Return [X, Y] of the center of cell containing provided text 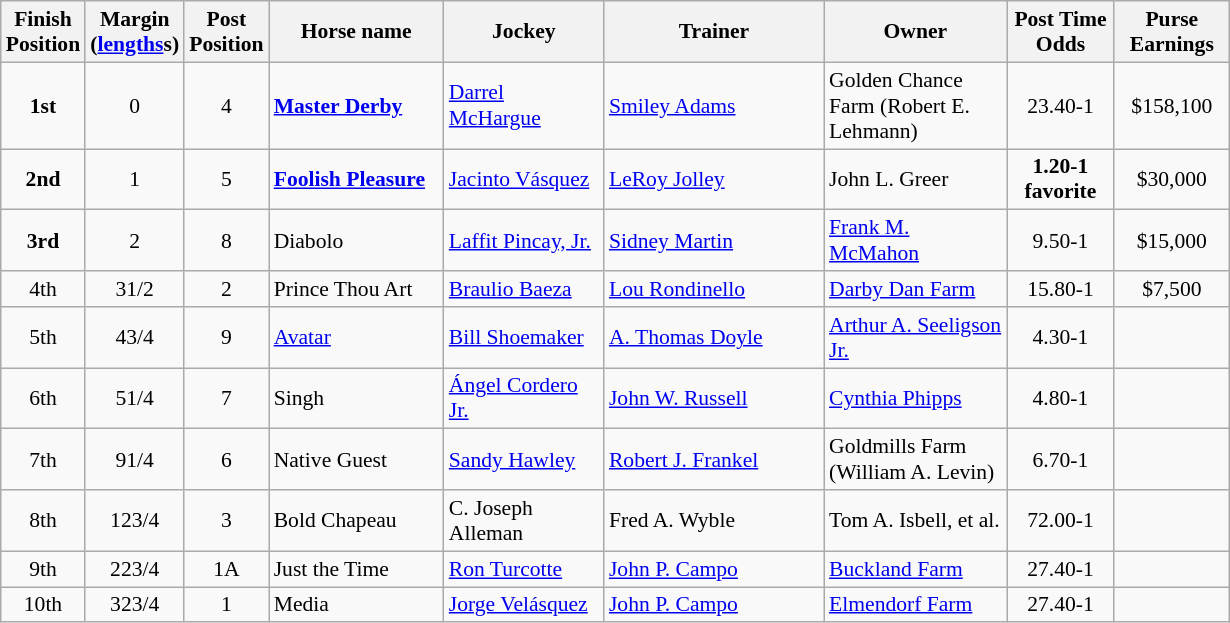
Darrel McHargue [524, 106]
5th [43, 338]
John L. Greer [916, 180]
4 [226, 106]
Sidney Martin [714, 240]
C. Joseph Alleman [524, 520]
Lou Rondinello [714, 289]
Braulio Baeza [524, 289]
51/4 [134, 398]
Fred A. Wyble [714, 520]
Golden Chance Farm (Robert E. Lehmann) [916, 106]
9 [226, 338]
Diabolo [356, 240]
$158,100 [1172, 106]
31/2 [134, 289]
Native Guest [356, 460]
Post Time Odds [1061, 32]
Robert J. Frankel [714, 460]
7 [226, 398]
4.80-1 [1061, 398]
6.70-1 [1061, 460]
Trainer [714, 32]
Frank M. McMahon [916, 240]
Post Position [226, 32]
8th [43, 520]
Elmendorf Farm [916, 605]
Purse Earnings [1172, 32]
A. Thomas Doyle [714, 338]
Laffit Pincay, Jr. [524, 240]
$15,000 [1172, 240]
Master Derby [356, 106]
LeRoy Jolley [714, 180]
323/4 [134, 605]
$30,000 [1172, 180]
Bold Chapeau [356, 520]
Media [356, 605]
Prince Thou Art [356, 289]
Ángel Cordero Jr. [524, 398]
Margin (lengthss) [134, 32]
223/4 [134, 569]
$7,500 [1172, 289]
10th [43, 605]
1.20-1 favorite [1061, 180]
Arthur A. Seeligson Jr. [916, 338]
23.40-1 [1061, 106]
4th [43, 289]
72.00-1 [1061, 520]
91/4 [134, 460]
John W. Russell [714, 398]
0 [134, 106]
2nd [43, 180]
Foolish Pleasure [356, 180]
Darby Dan Farm [916, 289]
Jockey [524, 32]
4.30-1 [1061, 338]
43/4 [134, 338]
Just the Time [356, 569]
Sandy Hawley [524, 460]
123/4 [134, 520]
9.50-1 [1061, 240]
Bill Shoemaker [524, 338]
3rd [43, 240]
15.80-1 [1061, 289]
6 [226, 460]
Buckland Farm [916, 569]
9th [43, 569]
Goldmills Farm (William A. Levin) [916, 460]
Ron Turcotte [524, 569]
8 [226, 240]
Finish Position [43, 32]
Cynthia Phipps [916, 398]
6th [43, 398]
Singh [356, 398]
Smiley Adams [714, 106]
Tom A. Isbell, et al. [916, 520]
5 [226, 180]
Jorge Velásquez [524, 605]
Jacinto Vásquez [524, 180]
Avatar [356, 338]
Owner [916, 32]
Horse name [356, 32]
1A [226, 569]
7th [43, 460]
1st [43, 106]
3 [226, 520]
